Search for the cell housing the specified text and yield its (x, y) center coordinate. 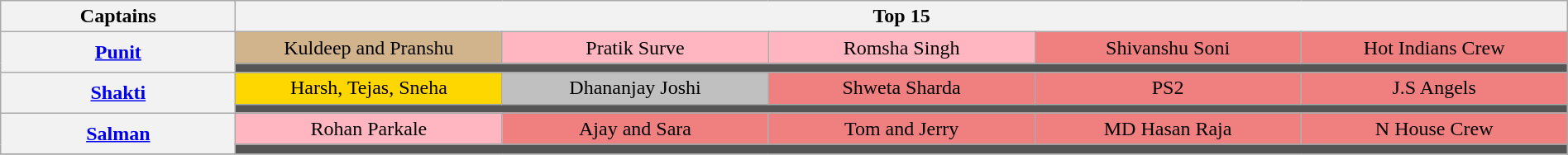
N House Crew (1434, 129)
Harsh, Tejas, Sneha (369, 88)
Ajay and Sara (635, 129)
Captains (118, 16)
Salman (118, 134)
Shivanshu Soni (1168, 48)
Punit (118, 53)
Kuldeep and Pranshu (369, 48)
Romsha Singh (901, 48)
MD Hasan Raja (1168, 129)
J.S Angels (1434, 88)
Rohan Parkale (369, 129)
Shweta Sharda (901, 88)
PS2 (1168, 88)
Shakti (118, 92)
Tom and Jerry (901, 129)
Top 15 (901, 16)
Pratik Surve (635, 48)
Hot Indians Crew (1434, 48)
Dhananjay Joshi (635, 88)
